From the cell containing the given text, extract its center point as [X, Y] coordinate. 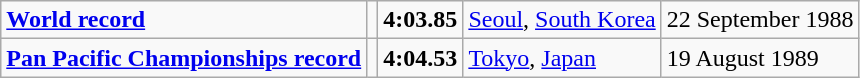
4:04.53 [420, 58]
Seoul, South Korea [562, 20]
22 September 1988 [760, 20]
19 August 1989 [760, 58]
World record [184, 20]
Tokyo, Japan [562, 58]
Pan Pacific Championships record [184, 58]
4:03.85 [420, 20]
